Identify which cell holds the provided text, then report its [X, Y] central coordinate. 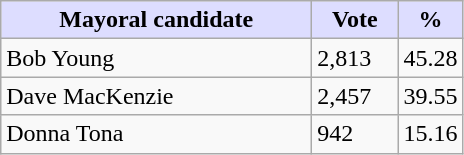
2,813 [355, 58]
Dave MacKenzie [156, 96]
Vote [355, 20]
Bob Young [156, 58]
15.16 [430, 134]
45.28 [430, 58]
Mayoral candidate [156, 20]
2,457 [355, 96]
39.55 [430, 96]
942 [355, 134]
% [430, 20]
Donna Tona [156, 134]
